Pinpoint the cell where the given text exists, returning its (x, y) midpoint coordinate. 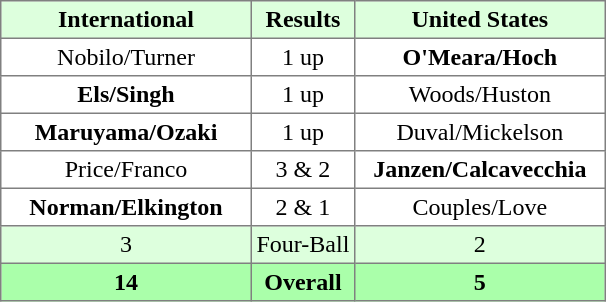
Duval/Mickelson (480, 132)
Couples/Love (480, 207)
Nobilo/Turner (126, 57)
Maruyama/Ozaki (126, 132)
Woods/Huston (480, 95)
14 (126, 282)
Norman/Elkington (126, 207)
Results (302, 20)
2 (480, 245)
3 (126, 245)
3 & 2 (302, 170)
Janzen/Calcavecchia (480, 170)
Els/Singh (126, 95)
Four-Ball (302, 245)
Overall (302, 282)
International (126, 20)
5 (480, 282)
2 & 1 (302, 207)
Price/Franco (126, 170)
United States (480, 20)
O'Meara/Hoch (480, 57)
